For the text-containing cell, return its midpoint in [x, y] coordinate format. 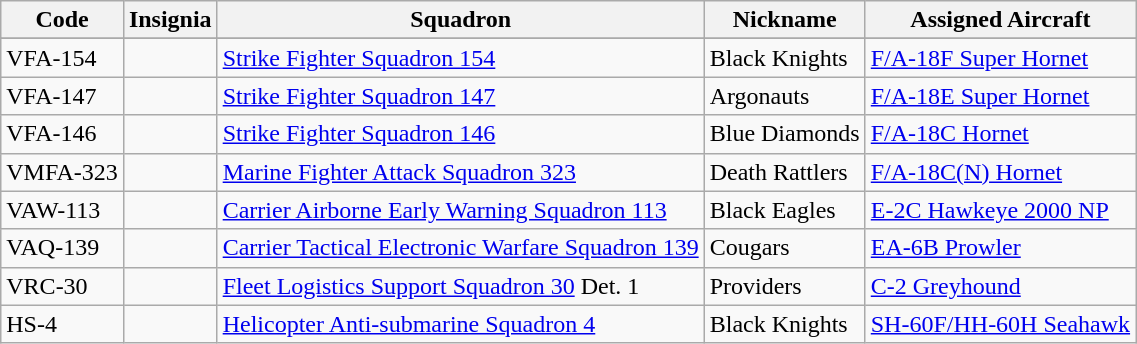
HS-4 [62, 324]
Black Eagles [784, 210]
VAQ-139 [62, 248]
Marine Fighter Attack Squadron 323 [460, 172]
SH-60F/HH-60H Seahawk [1000, 324]
Blue Diamonds [784, 134]
Fleet Logistics Support Squadron 30 Det. 1 [460, 286]
Carrier Tactical Electronic Warfare Squadron 139 [460, 248]
Strike Fighter Squadron 154 [460, 58]
Nickname [784, 20]
Death Rattlers [784, 172]
F/A-18C(N) Hornet [1000, 172]
Code [62, 20]
Helicopter Anti-submarine Squadron 4 [460, 324]
F/A-18F Super Hornet [1000, 58]
VRC-30 [62, 286]
C-2 Greyhound [1000, 286]
Insignia [170, 20]
EA-6B Prowler [1000, 248]
E-2C Hawkeye 2000 NP [1000, 210]
Carrier Airborne Early Warning Squadron 113 [460, 210]
F/A-18E Super Hornet [1000, 96]
Providers [784, 286]
VFA-147 [62, 96]
Squadron [460, 20]
Assigned Aircraft [1000, 20]
Cougars [784, 248]
Argonauts [784, 96]
Strike Fighter Squadron 146 [460, 134]
F/A-18C Hornet [1000, 134]
VFA-146 [62, 134]
VFA-154 [62, 58]
VAW-113 [62, 210]
VMFA-323 [62, 172]
Strike Fighter Squadron 147 [460, 96]
